Locate the cell with the specified text and output its [X, Y] center coordinate. 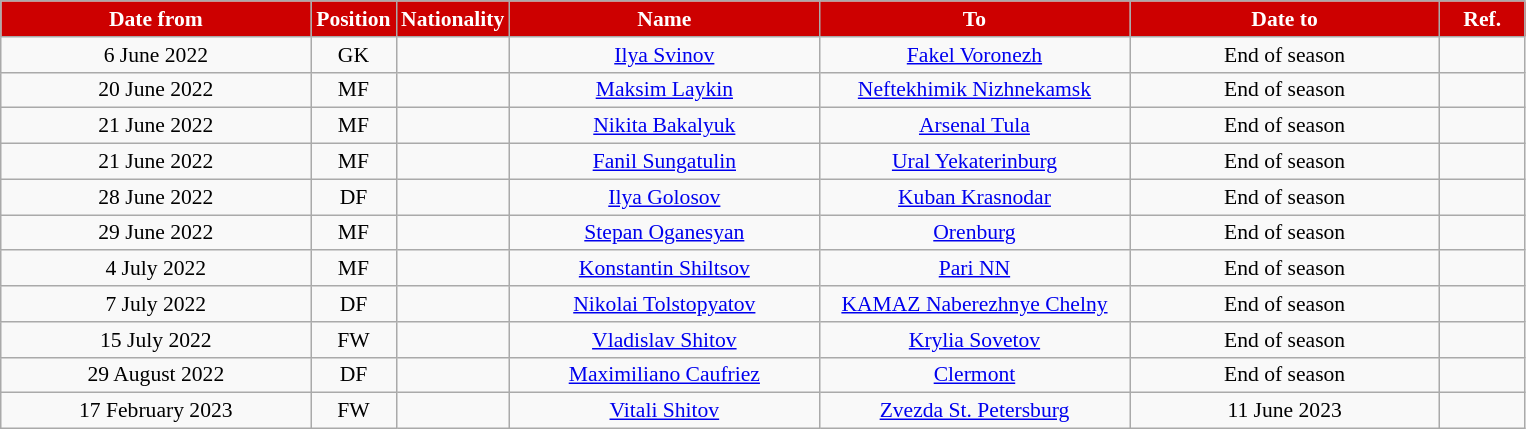
11 June 2023 [1285, 411]
Nikolai Tolstopyatov [664, 304]
7 July 2022 [156, 304]
Zvezda St. Petersburg [974, 411]
Stepan Oganesyan [664, 233]
Maksim Laykin [664, 90]
Ilya Svinov [664, 55]
20 June 2022 [156, 90]
Ref. [1482, 19]
KAMAZ Naberezhnye Chelny [974, 304]
Orenburg [974, 233]
Position [354, 19]
Date from [156, 19]
Nationality [452, 19]
Date to [1285, 19]
Pari NN [974, 269]
6 June 2022 [156, 55]
Krylia Sovetov [974, 340]
Fanil Sungatulin [664, 162]
29 August 2022 [156, 375]
Kuban Krasnodar [974, 197]
Fakel Voronezh [974, 55]
Clermont [974, 375]
Name [664, 19]
17 February 2023 [156, 411]
Nikita Bakalyuk [664, 126]
To [974, 19]
15 July 2022 [156, 340]
Arsenal Tula [974, 126]
Ural Yekaterinburg [974, 162]
Neftekhimik Nizhnekamsk [974, 90]
Vitali Shitov [664, 411]
Maximiliano Caufriez [664, 375]
Konstantin Shiltsov [664, 269]
29 June 2022 [156, 233]
GK [354, 55]
28 June 2022 [156, 197]
4 July 2022 [156, 269]
Vladislav Shitov [664, 340]
Ilya Golosov [664, 197]
